Pinpoint the cell where the given text exists, returning its (X, Y) midpoint coordinate. 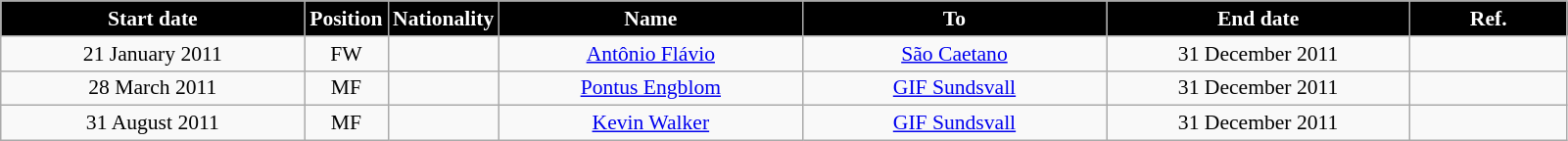
Name (650, 19)
31 August 2011 (153, 123)
To (954, 19)
Position (347, 19)
Kevin Walker (650, 123)
Start date (153, 19)
28 March 2011 (153, 88)
Nationality (443, 19)
Antônio Flávio (650, 54)
Pontus Engblom (650, 88)
FW (347, 54)
São Caetano (954, 54)
Ref. (1489, 19)
End date (1259, 19)
21 January 2011 (153, 54)
